Provide the [X, Y] coordinate of the cell's center where the given text is located.  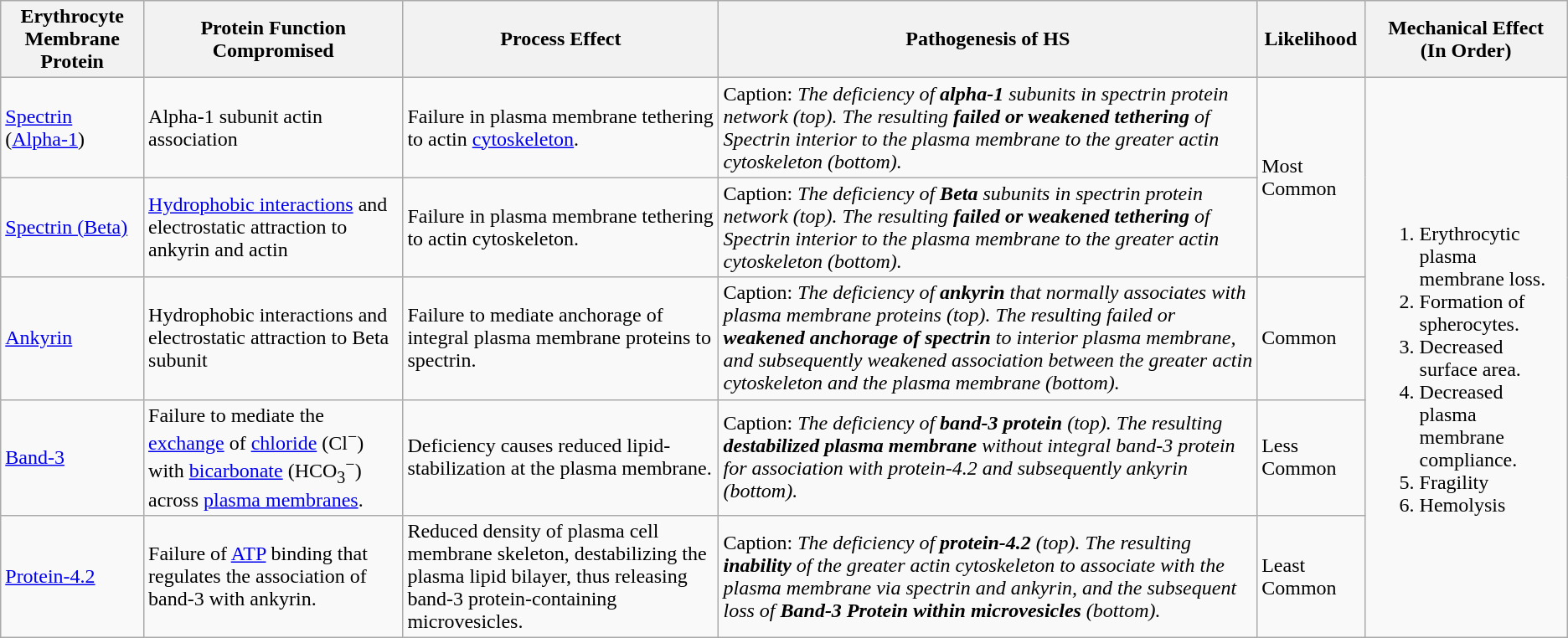
Failure to mediate anchorage of integral plasma membrane proteins to spectrin. [561, 338]
Less Common [1311, 457]
Process Effect [561, 39]
Pathogenesis of HS [988, 39]
Alpha-1 subunit actin association [273, 127]
Failure to mediate the exchange of chloride (Cl−) with bicarbonate (HCO3−) across plasma membranes. [273, 457]
Reduced density of plasma cell membrane skeleton, destabilizing the plasma lipid bilayer, thus releasing band-3 protein-containing microvesicles. [561, 576]
Common [1311, 338]
Least Common [1311, 576]
Protein-4.2 [72, 576]
Failure of ATP binding that regulates the association of band-3 with ankyrin. [273, 576]
Likelihood [1311, 39]
Band-3 [72, 457]
Hydrophobic interactions and electrostatic attraction to Beta subunit [273, 338]
Ankyrin [72, 338]
Hydrophobic interactions and electrostatic attraction to ankyrin and actin [273, 228]
Mechanical Effect(In Order) [1466, 39]
Spectrin (Alpha-1) [72, 127]
Erythrocyte Membrane Protein [72, 39]
Erythrocytic plasma membrane loss.Formation of spherocytes.Decreased surface area.Decreased plasma membrane compliance.FragilityHemolysis [1466, 358]
Protein Function Compromised [273, 39]
Spectrin (Beta) [72, 228]
Most Common [1311, 178]
Deficiency causes reduced lipid-stabilization at the plasma membrane. [561, 457]
